Locate the cell with the specified text and output its [X, Y] center coordinate. 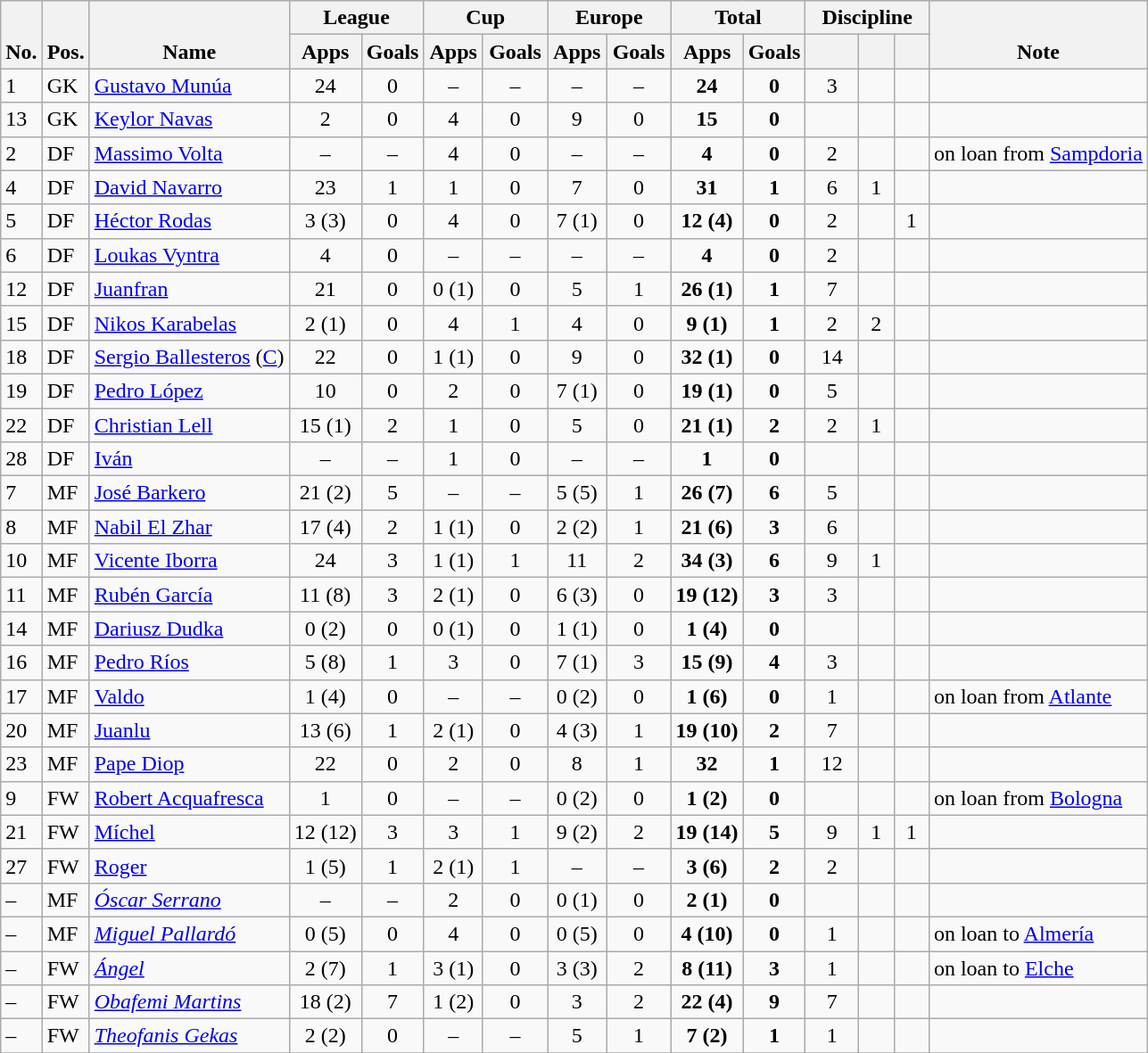
5 (8) [325, 662]
19 (10) [706, 730]
1 (5) [325, 866]
21 (6) [706, 527]
Discipline [867, 18]
5 (5) [578, 493]
Note [1038, 35]
31 [706, 187]
20 [21, 730]
Óscar Serrano [189, 900]
28 [21, 459]
Cup [485, 18]
David Navarro [189, 187]
8 (11) [706, 967]
19 (14) [706, 832]
José Barkero [189, 493]
11 (8) [325, 595]
13 (6) [325, 730]
26 (1) [706, 289]
Massimo Volta [189, 153]
19 (12) [706, 595]
Name [189, 35]
Pedro Ríos [189, 662]
Iván [189, 459]
12 (12) [325, 832]
21 (1) [706, 425]
Vicente Iborra [189, 561]
19 (1) [706, 391]
16 [21, 662]
on loan from Bologna [1038, 798]
Roger [189, 866]
Gustavo Munúa [189, 86]
7 (2) [706, 1036]
on loan to Almería [1038, 934]
34 (3) [706, 561]
9 (2) [578, 832]
on loan from Atlante [1038, 696]
32 [706, 764]
Rubén García [189, 595]
Total [739, 18]
15 (1) [325, 425]
32 (1) [706, 357]
1 (6) [706, 696]
9 (1) [706, 323]
18 [21, 357]
Juanfran [189, 289]
on loan from Sampdoria [1038, 153]
Robert Acquafresca [189, 798]
Valdo [189, 696]
Sergio Ballesteros (C) [189, 357]
Pos. [66, 35]
13 [21, 119]
22 (4) [706, 1002]
19 [21, 391]
Dariusz Dudka [189, 629]
6 (3) [578, 595]
27 [21, 866]
Ángel [189, 967]
Pape Diop [189, 764]
Christian Lell [189, 425]
17 [21, 696]
Europe [610, 18]
Nikos Karabelas [189, 323]
Loukas Vyntra [189, 255]
3 (6) [706, 866]
Míchel [189, 832]
Héctor Rodas [189, 221]
Obafemi Martins [189, 1002]
Theofanis Gekas [189, 1036]
Nabil El Zhar [189, 527]
Pedro López [189, 391]
Keylor Navas [189, 119]
Juanlu [189, 730]
4 (3) [578, 730]
No. [21, 35]
Miguel Pallardó [189, 934]
18 (2) [325, 1002]
on loan to Elche [1038, 967]
3 (1) [453, 967]
15 (9) [706, 662]
26 (7) [706, 493]
League [357, 18]
12 (4) [706, 221]
21 (2) [325, 493]
4 (10) [706, 934]
2 (7) [325, 967]
17 (4) [325, 527]
